Search for the cell housing the specified text and yield its [X, Y] center coordinate. 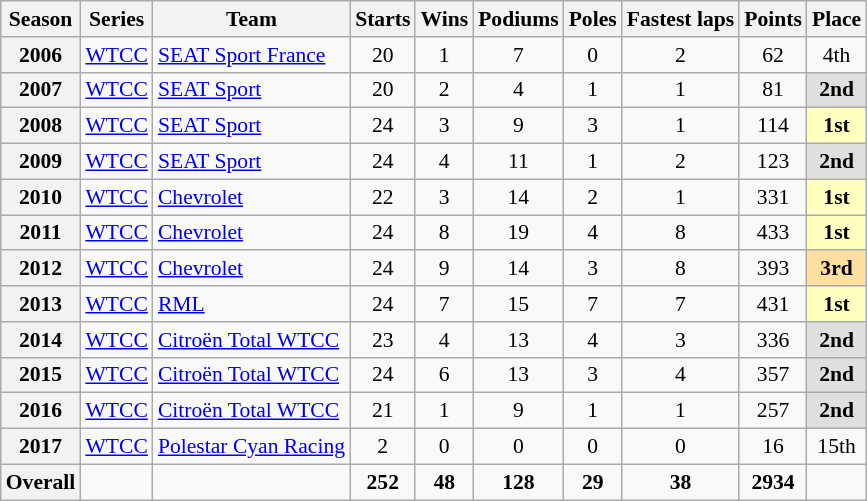
2009 [41, 162]
Podiums [518, 19]
114 [773, 126]
2934 [773, 482]
128 [518, 482]
Starts [382, 19]
2013 [41, 304]
23 [382, 340]
Fastest laps [680, 19]
Season [41, 19]
331 [773, 197]
Points [773, 19]
Team [252, 19]
Overall [41, 482]
Wins [444, 19]
Poles [593, 19]
21 [382, 411]
2016 [41, 411]
2014 [41, 340]
357 [773, 375]
81 [773, 90]
Polestar Cyan Racing [252, 447]
SEAT Sport France [252, 55]
2017 [41, 447]
48 [444, 482]
Series [116, 19]
2010 [41, 197]
257 [773, 411]
RML [252, 304]
2006 [41, 55]
336 [773, 340]
3rd [836, 269]
2012 [41, 269]
62 [773, 55]
19 [518, 233]
15 [518, 304]
29 [593, 482]
22 [382, 197]
16 [773, 447]
11 [518, 162]
433 [773, 233]
6 [444, 375]
2008 [41, 126]
252 [382, 482]
2011 [41, 233]
2007 [41, 90]
38 [680, 482]
15th [836, 447]
123 [773, 162]
2015 [41, 375]
Place [836, 19]
431 [773, 304]
4th [836, 55]
393 [773, 269]
